Locate the cell with the specified text and output its [X, Y] center coordinate. 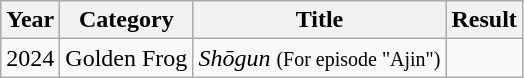
Year [30, 20]
Golden Frog [126, 58]
2024 [30, 58]
Category [126, 20]
Shōgun (For episode "Ajin") [320, 58]
Result [484, 20]
Title [320, 20]
